For the text-containing cell, return its midpoint in [X, Y] coordinate format. 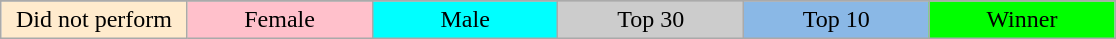
Male [465, 20]
Top 30 [651, 20]
Top 10 [837, 20]
Winner [1022, 20]
Did not perform [94, 20]
Female [280, 20]
